Find where the given text appears and provide that cell's center as [x, y] coordinate. 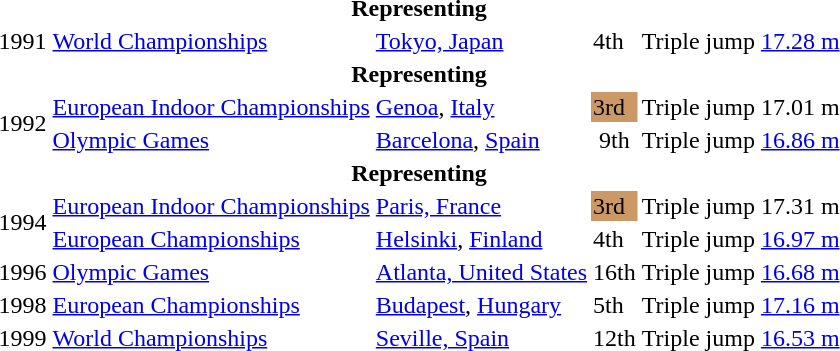
World Championships [211, 41]
Barcelona, Spain [481, 140]
Atlanta, United States [481, 272]
Helsinki, Finland [481, 239]
Tokyo, Japan [481, 41]
5th [615, 305]
Paris, France [481, 206]
Genoa, Italy [481, 107]
Budapest, Hungary [481, 305]
16th [615, 272]
9th [615, 140]
